Identify which cell holds the provided text, then report its [X, Y] central coordinate. 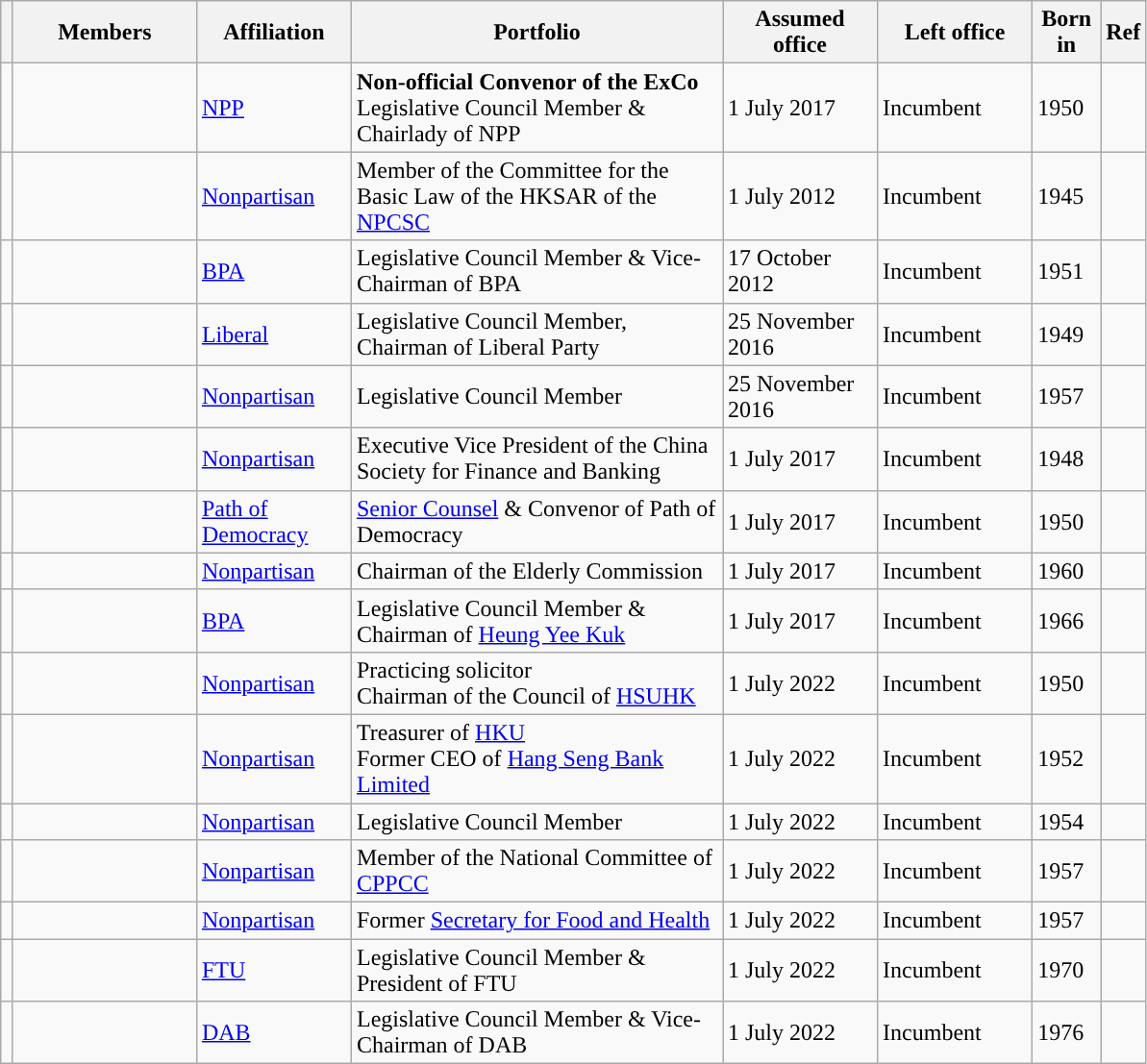
Assumed office [800, 33]
Portfolio [536, 33]
1976 [1067, 1032]
1954 [1067, 822]
Legislative Council Member & Vice-Chairman of BPA [536, 271]
Former Secretary for Food and Health [536, 921]
Legislative Council Member & President of FTU [536, 971]
DAB [273, 1032]
17 October 2012 [800, 271]
Member of the Committee for the Basic Law of the HKSAR of the NPCSC [536, 196]
Senior Counsel & Convenor of Path of Democracy [536, 521]
1 July 2012 [800, 196]
1945 [1067, 196]
Member of the National Committee of CPPCC [536, 871]
1960 [1067, 571]
Practicing solicitorChairman of the Council of HSUHK [536, 682]
Born in [1067, 33]
Affiliation [273, 33]
Liberal [273, 334]
1952 [1067, 758]
Path of Democracy [273, 521]
1951 [1067, 271]
1948 [1067, 459]
Left office [956, 33]
FTU [273, 971]
Legislative Council Member, Chairman of Liberal Party [536, 334]
Executive Vice President of the China Society for Finance and Banking [536, 459]
Legislative Council Member & Chairman of Heung Yee Kuk [536, 621]
1966 [1067, 621]
Ref [1123, 33]
Chairman of the Elderly Commission [536, 571]
Non-official Convenor of the ExCoLegislative Council Member & Chairlady of NPP [536, 108]
NPP [273, 108]
1949 [1067, 334]
1970 [1067, 971]
Treasurer of HKUFormer CEO of Hang Seng Bank Limited [536, 758]
Members [104, 33]
Legislative Council Member & Vice-Chairman of DAB [536, 1032]
